Capture the cell that displays the provided text and extract its (x, y) central coordinate. 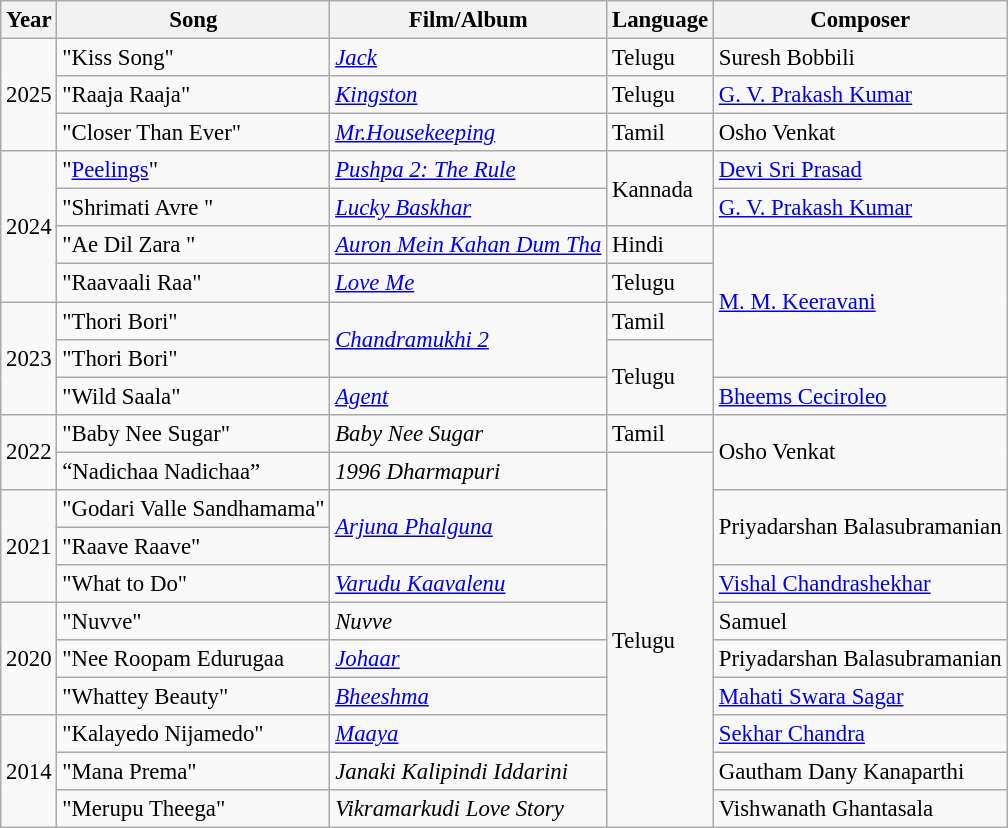
Gautham Dany Kanaparthi (860, 772)
Agent (468, 396)
2020 (29, 658)
Language (660, 20)
Pushpa 2: The Rule (468, 170)
Mahati Swara Sagar (860, 697)
Bheeshma (468, 697)
Johaar (468, 659)
Love Me (468, 283)
Maaya (468, 734)
Arjuna Phalguna (468, 528)
Vishwanath Ghantasala (860, 809)
Devi Sri Prasad (860, 170)
Song (194, 20)
Jack (468, 58)
M. M. Keeravani (860, 301)
Film/Album (468, 20)
"Raavaali Raa" (194, 283)
Sekhar Chandra (860, 734)
Auron Mein Kahan Dum Tha (468, 245)
"Closer Than Ever" (194, 133)
Hindi (660, 245)
Nuvve (468, 621)
Chandramukhi 2 (468, 340)
"Wild Saala" (194, 396)
Vikramarkudi Love Story (468, 809)
Mr.Housekeeping (468, 133)
"Shrimati Avre " (194, 208)
Kingston (468, 95)
2025 (29, 96)
Year (29, 20)
Lucky Baskhar (468, 208)
"Mana Prema" (194, 772)
"Ae Dil Zara " (194, 245)
"Nuvve" (194, 621)
2014 (29, 772)
"Nee Roopam Edurugaa (194, 659)
"What to Do" (194, 584)
"Baby Nee Sugar" (194, 433)
1996 Dharmapuri (468, 471)
"Godari Valle Sandhamama" (194, 509)
"Raaja Raaja" (194, 95)
Suresh Bobbili (860, 58)
2024 (29, 226)
Kannada (660, 188)
Bheems Ceciroleo (860, 396)
Samuel (860, 621)
Varudu Kaavalenu (468, 584)
Baby Nee Sugar (468, 433)
Composer (860, 20)
"Kiss Song" (194, 58)
"Peelings" (194, 170)
"Merupu Theega" (194, 809)
2021 (29, 546)
"Kalayedo Nijamedo" (194, 734)
Janaki Kalipindi Iddarini (468, 772)
"Whattey Beauty" (194, 697)
"Raave Raave" (194, 546)
Vishal Chandrashekhar (860, 584)
“Nadichaa Nadichaa” (194, 471)
2023 (29, 358)
2022 (29, 452)
